Provide the [x, y] coordinate of the cell's center where the given text is located.  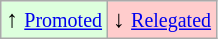
↑ Promoted [54, 20]
↓ Relegated [162, 20]
